Provide the [X, Y] coordinate of the cell's center where the given text is located.  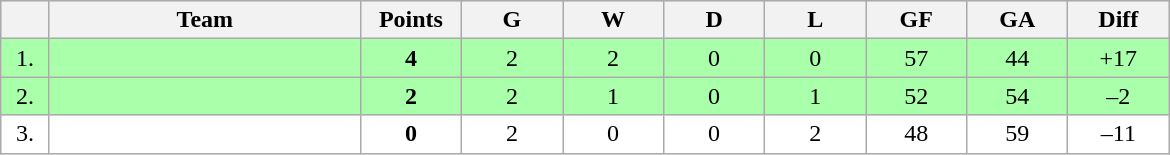
–2 [1118, 96]
4 [410, 58]
GF [916, 20]
+17 [1118, 58]
Diff [1118, 20]
59 [1018, 134]
54 [1018, 96]
1. [26, 58]
–11 [1118, 134]
W [612, 20]
44 [1018, 58]
2. [26, 96]
Team [204, 20]
G [512, 20]
GA [1018, 20]
57 [916, 58]
L [816, 20]
52 [916, 96]
3. [26, 134]
D [714, 20]
Points [410, 20]
48 [916, 134]
